Capture the cell that displays the provided text and extract its [x, y] central coordinate. 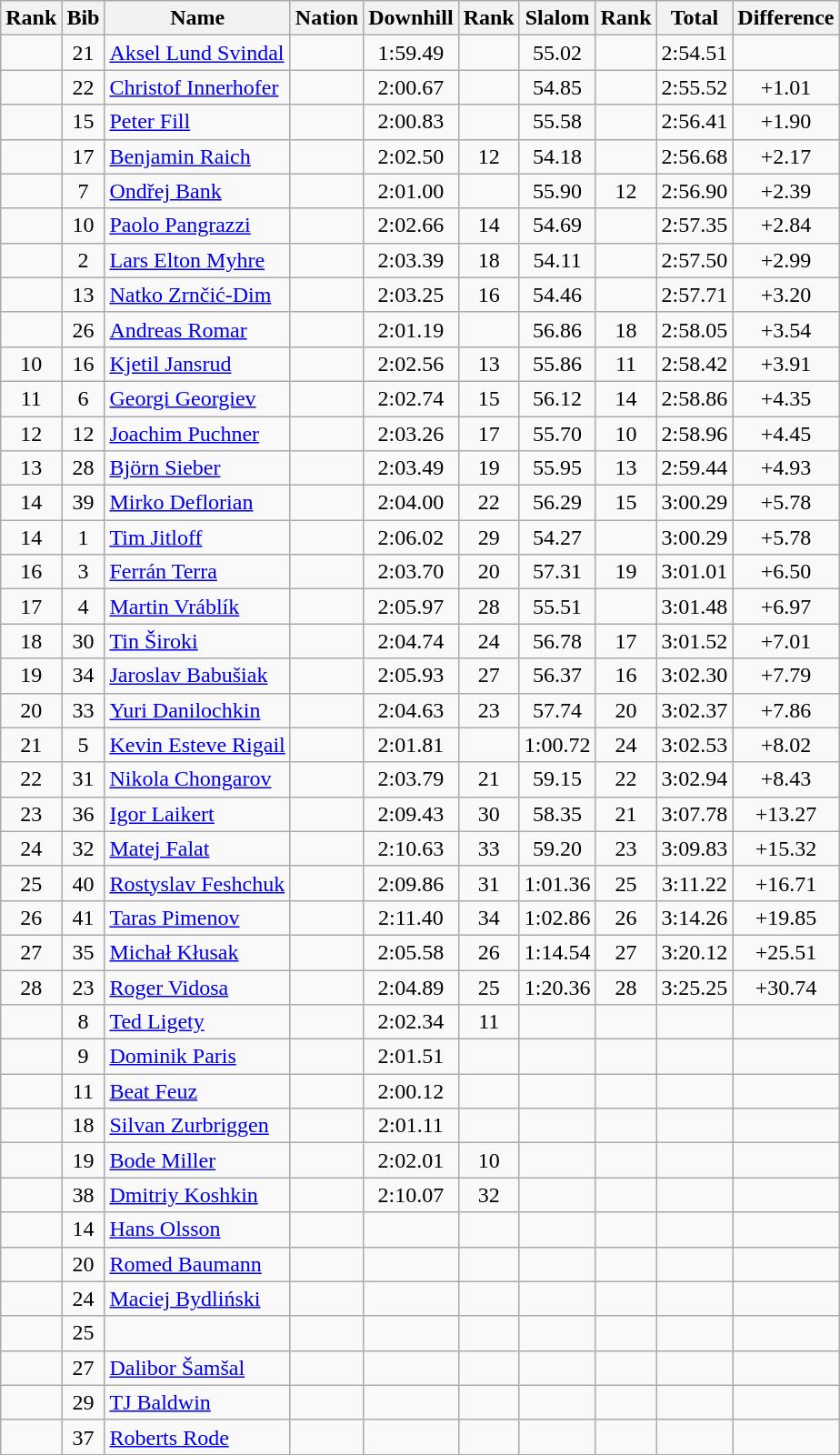
54.27 [557, 537]
Paolo Pangrazzi [197, 226]
Benjamin Raich [197, 156]
2:56.90 [695, 191]
Tim Jitloff [197, 537]
55.02 [557, 53]
3:11.22 [695, 883]
3:02.94 [695, 779]
Yuri Danilochkin [197, 710]
41 [84, 918]
Maciej Bydliński [197, 1299]
2:02.56 [411, 364]
Bib [84, 18]
1:02.86 [557, 918]
Mirko Deflorian [197, 503]
+4.45 [785, 434]
55.90 [557, 191]
+19.85 [785, 918]
2:02.50 [411, 156]
2:02.74 [411, 398]
2:00.67 [411, 87]
55.58 [557, 122]
3:09.83 [695, 848]
Kjetil Jansrud [197, 364]
56.86 [557, 329]
3:01.48 [695, 607]
Bode Miller [197, 1160]
+8.02 [785, 745]
+16.71 [785, 883]
+6.50 [785, 572]
+2.39 [785, 191]
Romed Baumann [197, 1264]
2:58.86 [695, 398]
2:11.40 [411, 918]
+7.86 [785, 710]
35 [84, 952]
+3.20 [785, 295]
+4.35 [785, 398]
2:58.05 [695, 329]
6 [84, 398]
Dmitriy Koshkin [197, 1195]
Nikola Chongarov [197, 779]
+3.91 [785, 364]
56.29 [557, 503]
+7.79 [785, 676]
+25.51 [785, 952]
1:59.49 [411, 53]
Name [197, 18]
Igor Laikert [197, 814]
2:58.42 [695, 364]
59.15 [557, 779]
Matej Falat [197, 848]
2:01.51 [411, 1057]
Dominik Paris [197, 1057]
56.37 [557, 676]
54.85 [557, 87]
56.78 [557, 641]
+7.01 [785, 641]
Rostyslav Feshchuk [197, 883]
+2.99 [785, 260]
Ted Ligety [197, 1022]
2:56.41 [695, 122]
2:04.89 [411, 987]
2 [84, 260]
2:56.68 [695, 156]
Silvan Zurbriggen [197, 1126]
2:01.00 [411, 191]
2:04.00 [411, 503]
3:01.52 [695, 641]
2:59.44 [695, 468]
2:54.51 [695, 53]
Hans Olsson [197, 1229]
7 [84, 191]
Natko Zrnčić-Dim [197, 295]
2:02.66 [411, 226]
2:57.50 [695, 260]
59.20 [557, 848]
54.11 [557, 260]
2:55.52 [695, 87]
8 [84, 1022]
57.31 [557, 572]
+8.43 [785, 779]
3:25.25 [695, 987]
Nation [326, 18]
2:09.86 [411, 883]
2:05.93 [411, 676]
Total [695, 18]
2:03.25 [411, 295]
Michał Kłusak [197, 952]
1:14.54 [557, 952]
Difference [785, 18]
3:07.78 [695, 814]
56.12 [557, 398]
Andreas Romar [197, 329]
+30.74 [785, 987]
Georgi Georgiev [197, 398]
Ferrán Terra [197, 572]
2:03.39 [411, 260]
3:02.37 [695, 710]
+15.32 [785, 848]
3 [84, 572]
3:20.12 [695, 952]
Roger Vidosa [197, 987]
2:10.63 [411, 848]
55.86 [557, 364]
2:04.74 [411, 641]
57.74 [557, 710]
Aksel Lund Svindal [197, 53]
54.18 [557, 156]
2:05.58 [411, 952]
Martin Vráblík [197, 607]
39 [84, 503]
2:03.26 [411, 434]
58.35 [557, 814]
2:01.81 [411, 745]
3:02.30 [695, 676]
55.51 [557, 607]
38 [84, 1195]
+1.90 [785, 122]
2:02.34 [411, 1022]
Kevin Esteve Rigail [197, 745]
2:02.01 [411, 1160]
Jaroslav Babušiak [197, 676]
3:01.01 [695, 572]
Christof Innerhofer [197, 87]
+13.27 [785, 814]
2:06.02 [411, 537]
Slalom [557, 18]
2:04.63 [411, 710]
2:57.35 [695, 226]
1 [84, 537]
+2.84 [785, 226]
54.46 [557, 295]
3:02.53 [695, 745]
2:09.43 [411, 814]
54.69 [557, 226]
1:00.72 [557, 745]
+1.01 [785, 87]
2:00.83 [411, 122]
5 [84, 745]
37 [84, 1437]
2:03.70 [411, 572]
2:10.07 [411, 1195]
Joachim Puchner [197, 434]
+4.93 [785, 468]
2:58.96 [695, 434]
Lars Elton Myhre [197, 260]
2:01.11 [411, 1126]
55.95 [557, 468]
Roberts Rode [197, 1437]
3:14.26 [695, 918]
9 [84, 1057]
Tin Široki [197, 641]
2:03.79 [411, 779]
2:57.71 [695, 295]
2:01.19 [411, 329]
TJ Baldwin [197, 1402]
+3.54 [785, 329]
2:05.97 [411, 607]
1:01.36 [557, 883]
Björn Sieber [197, 468]
Beat Feuz [197, 1091]
2:00.12 [411, 1091]
40 [84, 883]
55.70 [557, 434]
Ondřej Bank [197, 191]
36 [84, 814]
1:20.36 [557, 987]
+2.17 [785, 156]
+6.97 [785, 607]
Dalibor Šamšal [197, 1368]
4 [84, 607]
Peter Fill [197, 122]
Taras Pimenov [197, 918]
Downhill [411, 18]
2:03.49 [411, 468]
